Pinpoint the cell where the given text exists, returning its (X, Y) midpoint coordinate. 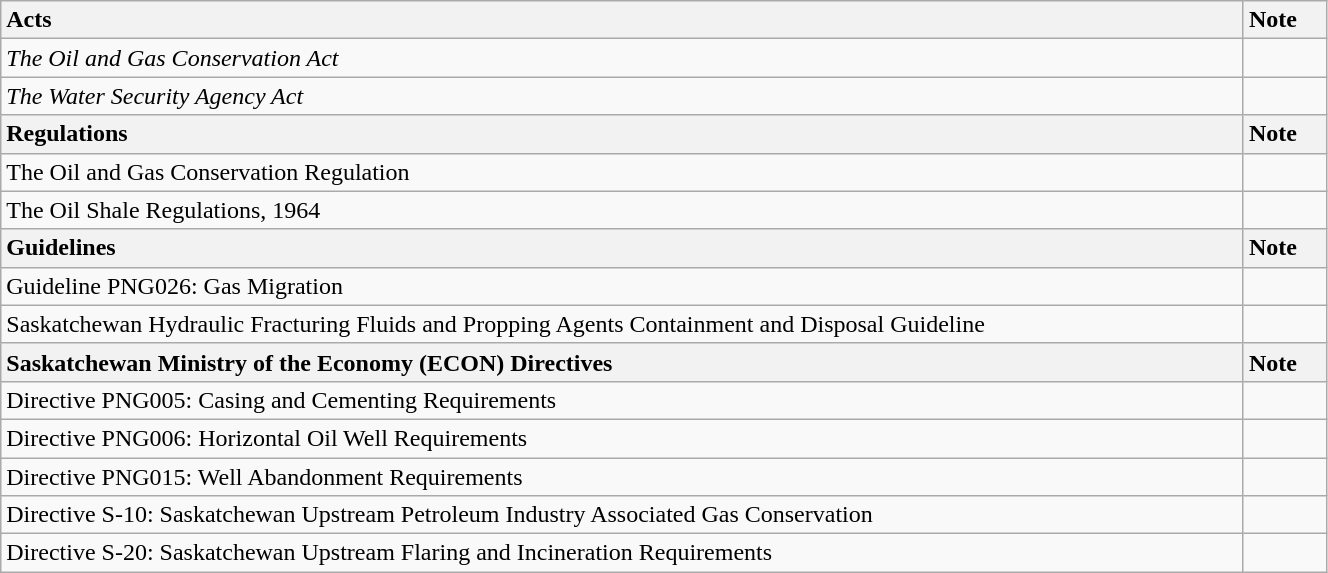
Acts (622, 20)
The Oil and Gas Conservation Act (622, 58)
Directive S-10: Saskatchewan Upstream Petroleum Industry Associated Gas Conservation (622, 515)
Directive PNG005: Casing and Cementing Requirements (622, 400)
Saskatchewan Hydraulic Fracturing Fluids and Propping Agents Containment and Disposal Guideline (622, 324)
Directive PNG006: Horizontal Oil Well Requirements (622, 438)
Regulations (622, 134)
Saskatchewan Ministry of the Economy (ECON) Directives (622, 362)
Directive S-20: Saskatchewan Upstream Flaring and Incineration Requirements (622, 553)
The Oil and Gas Conservation Regulation (622, 172)
Directive PNG015: Well Abandonment Requirements (622, 477)
Guideline PNG026: Gas Migration (622, 286)
Guidelines (622, 248)
The Oil Shale Regulations, 1964 (622, 210)
The Water Security Agency Act (622, 96)
